Return (X, Y) of the center of cell containing provided text 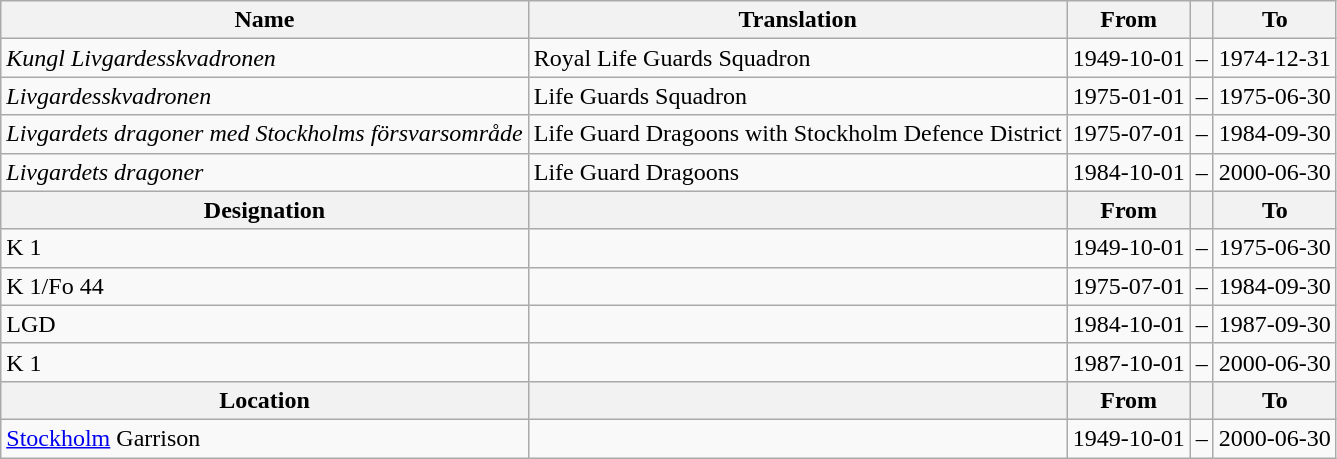
K 1/Fo 44 (264, 286)
Livgardets dragoner med Stockholms försvarsområde (264, 134)
Location (264, 400)
Kungl Livgardesskvadronen (264, 58)
Stockholm Garrison (264, 438)
Life Guards Squadron (798, 96)
Royal Life Guards Squadron (798, 58)
1987-10-01 (1128, 362)
Livgardets dragoner (264, 172)
Livgardesskvadronen (264, 96)
Translation (798, 20)
Life Guard Dragoons with Stockholm Defence District (798, 134)
1975-01-01 (1128, 96)
Name (264, 20)
LGD (264, 324)
1987-09-30 (1274, 324)
Life Guard Dragoons (798, 172)
Designation (264, 210)
1974-12-31 (1274, 58)
